Find where the given text appears and provide that cell's center as [x, y] coordinate. 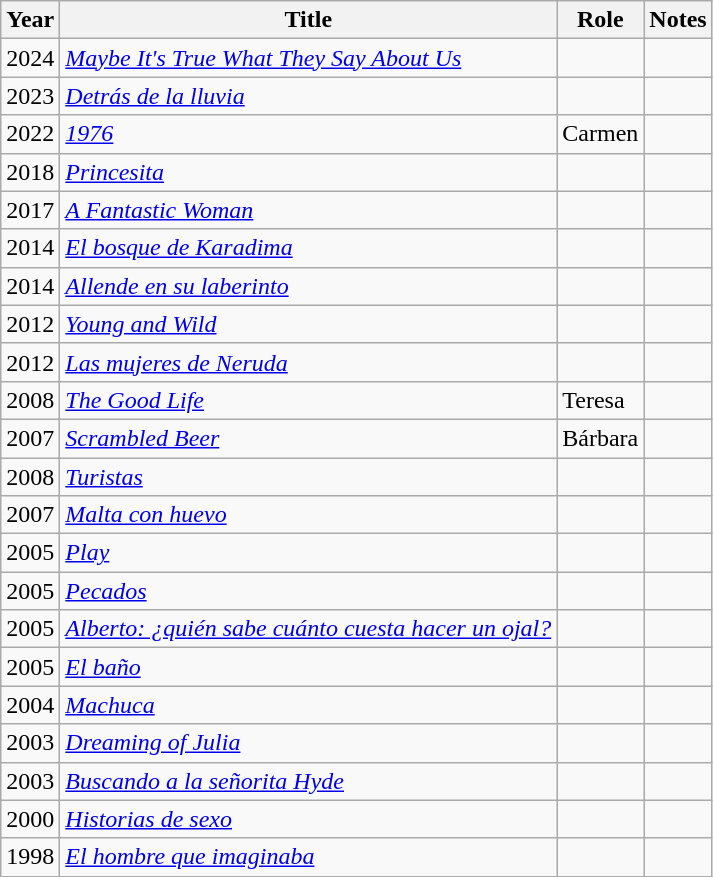
Detrás de la lluvia [308, 96]
A Fantastic Woman [308, 210]
Buscando a la señorita Hyde [308, 781]
2024 [30, 58]
El baño [308, 667]
Machuca [308, 705]
2000 [30, 819]
Young and Wild [308, 324]
Dreaming of Julia [308, 743]
Teresa [600, 400]
Carmen [600, 134]
Title [308, 20]
The Good Life [308, 400]
2022 [30, 134]
Role [600, 20]
Princesita [308, 172]
1998 [30, 857]
Year [30, 20]
Scrambled Beer [308, 438]
Notes [678, 20]
2023 [30, 96]
Turistas [308, 477]
Allende en su laberinto [308, 286]
Maybe It's True What They Say About Us [308, 58]
2017 [30, 210]
Alberto: ¿quién sabe cuánto cuesta hacer un ojal? [308, 629]
Las mujeres de Neruda [308, 362]
El bosque de Karadima [308, 248]
2004 [30, 705]
Malta con huevo [308, 515]
Bárbara [600, 438]
1976 [308, 134]
El hombre que imaginaba [308, 857]
Play [308, 553]
2018 [30, 172]
Pecados [308, 591]
Historias de sexo [308, 819]
